Search for the cell housing the specified text and yield its (x, y) center coordinate. 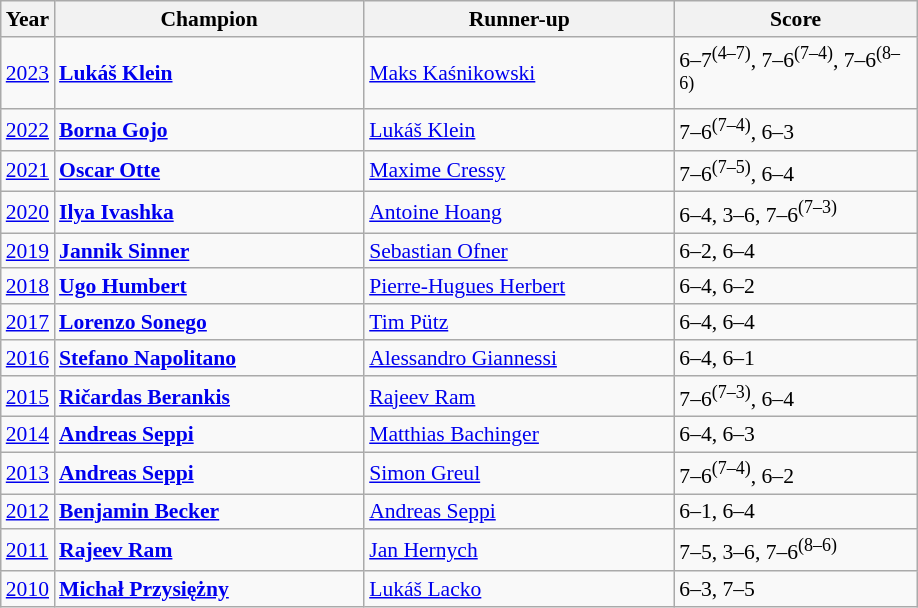
Ilya Ivashka (209, 212)
2018 (28, 287)
7–6(7–3), 6–4 (796, 396)
6–1, 6–4 (796, 512)
Lukáš Lacko (519, 589)
2022 (28, 130)
Borna Gojo (209, 130)
6–4, 6–3 (796, 435)
Score (796, 19)
2019 (28, 251)
2015 (28, 396)
6–4, 3–6, 7–6(7–3) (796, 212)
Ugo Humbert (209, 287)
Maxime Cressy (519, 172)
Stefano Napolitano (209, 358)
2012 (28, 512)
2010 (28, 589)
Oscar Otte (209, 172)
2020 (28, 212)
Champion (209, 19)
6–4, 6–4 (796, 322)
6–7(4–7), 7–6(7–4), 7–6(8–6) (796, 74)
Benjamin Becker (209, 512)
Simon Greul (519, 474)
2023 (28, 74)
2016 (28, 358)
Tim Pütz (519, 322)
Michał Przysiężny (209, 589)
Year (28, 19)
Matthias Bachinger (519, 435)
6–4, 6–2 (796, 287)
Jan Hernych (519, 550)
2021 (28, 172)
7–6(7–4), 6–2 (796, 474)
2013 (28, 474)
6–3, 7–5 (796, 589)
Alessandro Giannessi (519, 358)
2014 (28, 435)
Sebastian Ofner (519, 251)
Pierre-Hugues Herbert (519, 287)
6–2, 6–4 (796, 251)
Lorenzo Sonego (209, 322)
7–6(7–5), 6–4 (796, 172)
7–5, 3–6, 7–6(8–6) (796, 550)
Runner-up (519, 19)
7–6(7–4), 6–3 (796, 130)
Maks Kaśnikowski (519, 74)
Jannik Sinner (209, 251)
6–4, 6–1 (796, 358)
Ričardas Berankis (209, 396)
2017 (28, 322)
2011 (28, 550)
Antoine Hoang (519, 212)
